Extract the (x, y) coordinate from the center of the cell holding the provided text.  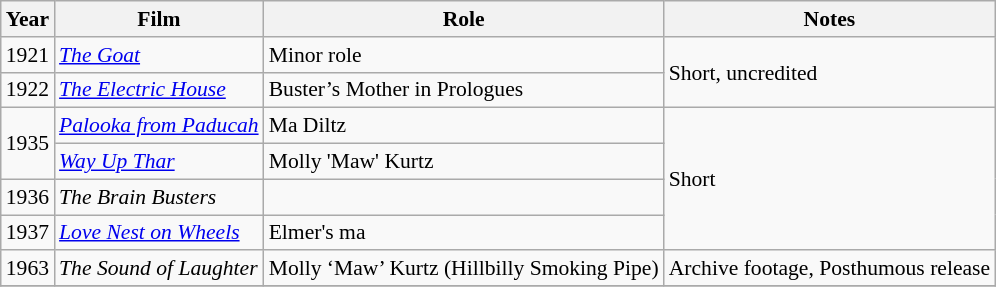
Archive footage, Posthumous release (830, 269)
Role (464, 19)
Notes (830, 19)
Buster’s Mother in Prologues (464, 90)
1935 (28, 144)
The Brain Busters (159, 197)
Film (159, 19)
The Sound of Laughter (159, 269)
Molly 'Maw' Kurtz (464, 162)
Short, uncredited (830, 72)
Short (830, 179)
Palooka from Paducah (159, 126)
The Electric House (159, 90)
Ma Diltz (464, 126)
The Goat (159, 55)
Way Up Thar (159, 162)
1963 (28, 269)
Elmer's ma (464, 233)
Love Nest on Wheels (159, 233)
Minor role (464, 55)
Year (28, 19)
1937 (28, 233)
Molly ‘Maw’ Kurtz (Hillbilly Smoking Pipe) (464, 269)
1936 (28, 197)
1922 (28, 90)
1921 (28, 55)
